Find where the given text appears and provide that cell's center as (X, Y) coordinate. 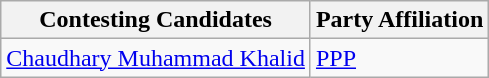
Chaudhary Muhammad Khalid (156, 58)
Contesting Candidates (156, 20)
PPP (399, 58)
Party Affiliation (399, 20)
